Detect which cell encompasses the target text, then output its [X, Y] center coordinate. 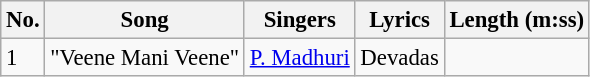
Song [145, 20]
Lyrics [400, 20]
P. Madhuri [300, 58]
1 [23, 58]
No. [23, 20]
Singers [300, 20]
"Veene Mani Veene" [145, 58]
Length (m:ss) [516, 20]
Devadas [400, 58]
